Output the [X, Y] coordinate of the center of the cell containing the given text.  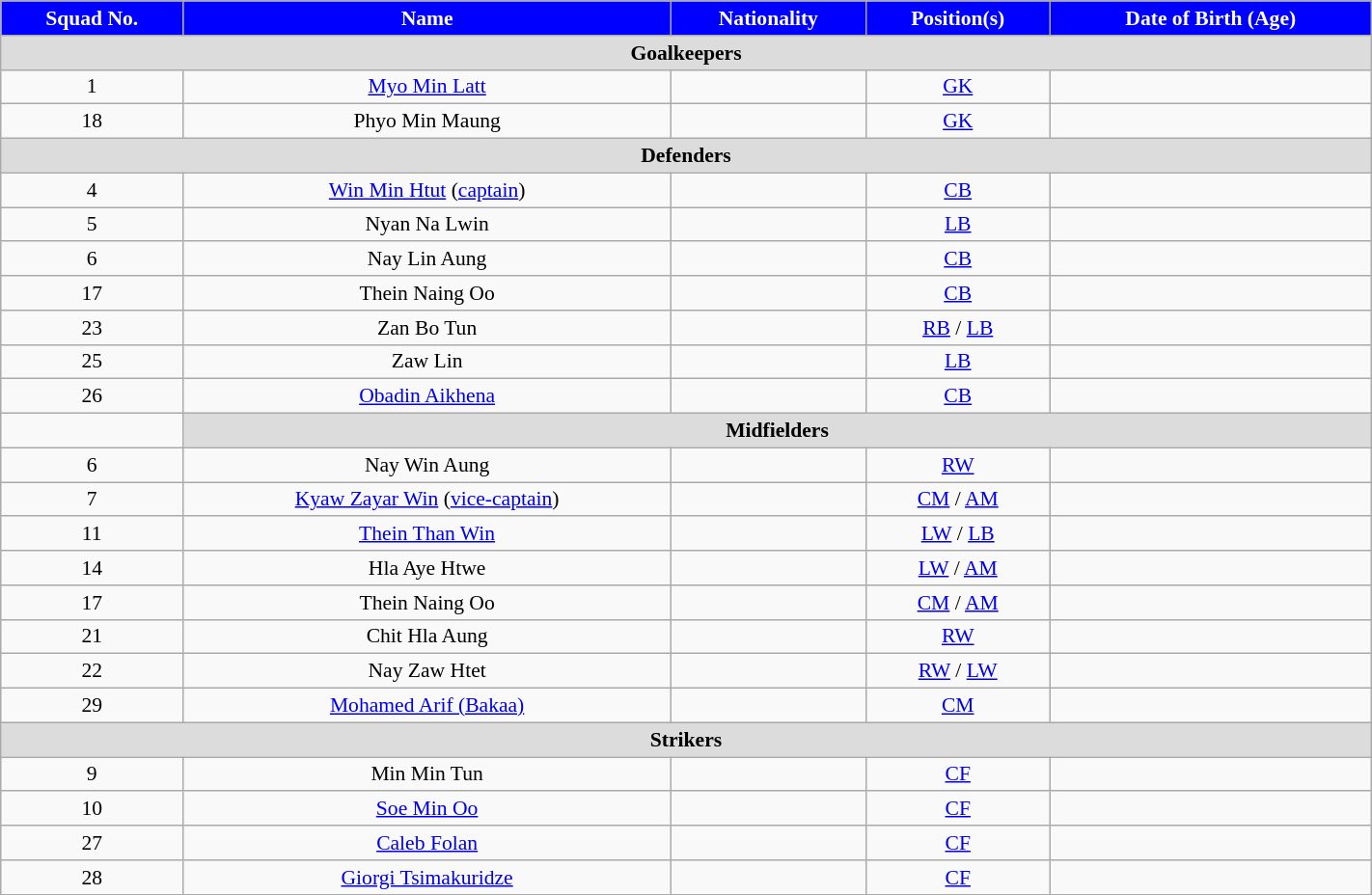
Zan Bo Tun [427, 328]
14 [93, 568]
Date of Birth (Age) [1210, 18]
Kyaw Zayar Win (vice-captain) [427, 500]
Squad No. [93, 18]
Min Min Tun [427, 774]
9 [93, 774]
7 [93, 500]
23 [93, 328]
Mohamed Arif (Bakaa) [427, 706]
Chit Hla Aung [427, 637]
Strikers [686, 740]
26 [93, 396]
4 [93, 190]
21 [93, 637]
28 [93, 878]
5 [93, 225]
18 [93, 122]
RW / LW [957, 671]
Name [427, 18]
1 [93, 87]
Soe Min Oo [427, 809]
Thein Than Win [427, 534]
Nay Lin Aung [427, 259]
Caleb Folan [427, 843]
Defenders [686, 156]
25 [93, 362]
LW / AM [957, 568]
22 [93, 671]
Goalkeepers [686, 53]
10 [93, 809]
27 [93, 843]
RB / LB [957, 328]
29 [93, 706]
Giorgi Tsimakuridze [427, 878]
11 [93, 534]
Win Min Htut (captain) [427, 190]
Position(s) [957, 18]
Nationality [768, 18]
Myo Min Latt [427, 87]
Nyan Na Lwin [427, 225]
Phyo Min Maung [427, 122]
Nay Win Aung [427, 465]
Obadin Aikhena [427, 396]
Zaw Lin [427, 362]
Nay Zaw Htet [427, 671]
Hla Aye Htwe [427, 568]
LW / LB [957, 534]
Midfielders [778, 431]
CM [957, 706]
